From the cell containing the given text, extract its center point as (x, y) coordinate. 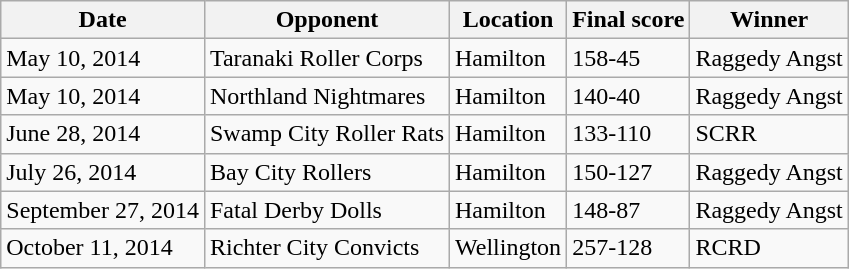
July 26, 2014 (103, 172)
150-127 (628, 172)
Swamp City Roller Rats (326, 134)
September 27, 2014 (103, 210)
Northland Nightmares (326, 96)
Final score (628, 20)
Opponent (326, 20)
Taranaki Roller Corps (326, 58)
148-87 (628, 210)
October 11, 2014 (103, 248)
Fatal Derby Dolls (326, 210)
Bay City Rollers (326, 172)
SCRR (769, 134)
Date (103, 20)
Winner (769, 20)
257-128 (628, 248)
140-40 (628, 96)
133-110 (628, 134)
Richter City Convicts (326, 248)
Wellington (508, 248)
Location (508, 20)
RCRD (769, 248)
158-45 (628, 58)
June 28, 2014 (103, 134)
